Locate the cell with the specified text and output its [x, y] center coordinate. 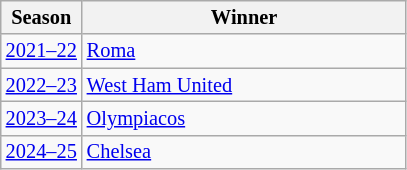
Chelsea [244, 152]
Season [42, 18]
2022–23 [42, 85]
2021–22 [42, 51]
Winner [244, 18]
Olympiacos [244, 119]
West Ham United [244, 85]
Roma [244, 51]
2023–24 [42, 119]
2024–25 [42, 152]
